Determine the [x, y] coordinate at the center of the cell enclosing the given text.  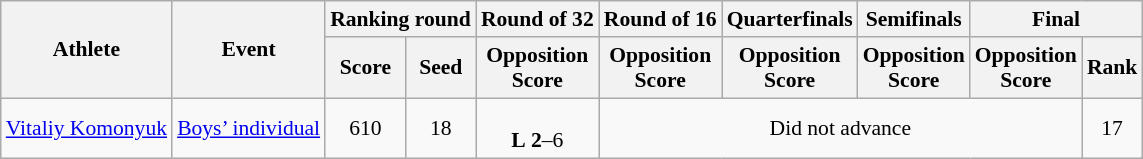
610 [366, 128]
Score [366, 68]
L 2–6 [538, 128]
Boys’ individual [248, 128]
Rank [1112, 68]
Vitaliy Komonyuk [86, 128]
Quarterfinals [790, 19]
Semifinals [914, 19]
Seed [441, 68]
Ranking round [400, 19]
Round of 32 [538, 19]
Round of 16 [660, 19]
Athlete [86, 50]
Final [1056, 19]
Did not advance [840, 128]
18 [441, 128]
Event [248, 50]
17 [1112, 128]
